Determine the [x, y] coordinate at the center of the cell enclosing the given text.  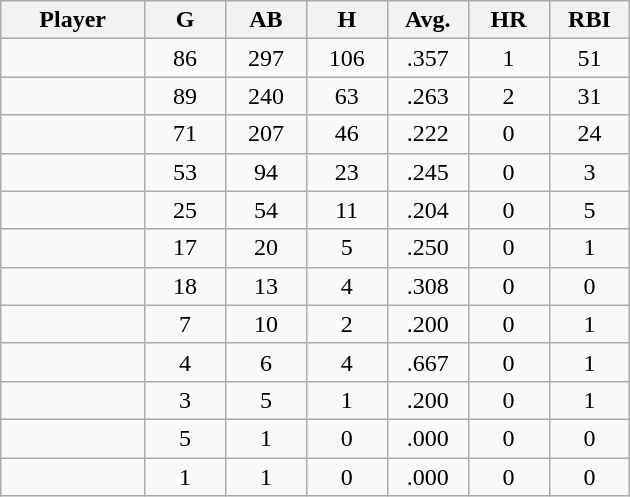
Avg. [428, 20]
AB [266, 20]
7 [186, 324]
.245 [428, 172]
RBI [590, 20]
.308 [428, 286]
.667 [428, 362]
.357 [428, 58]
20 [266, 248]
10 [266, 324]
H [346, 20]
51 [590, 58]
23 [346, 172]
297 [266, 58]
18 [186, 286]
86 [186, 58]
Player [73, 20]
13 [266, 286]
.222 [428, 134]
240 [266, 96]
63 [346, 96]
G [186, 20]
53 [186, 172]
.250 [428, 248]
25 [186, 210]
89 [186, 96]
94 [266, 172]
71 [186, 134]
46 [346, 134]
54 [266, 210]
17 [186, 248]
11 [346, 210]
24 [590, 134]
HR [508, 20]
31 [590, 96]
106 [346, 58]
6 [266, 362]
.263 [428, 96]
.204 [428, 210]
207 [266, 134]
